Extract the (X, Y) coordinate from the center of the cell holding the provided text.  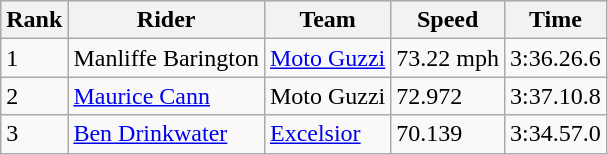
Rider (166, 20)
1 (34, 58)
Manliffe Barington (166, 58)
Ben Drinkwater (166, 134)
73.22 mph (448, 58)
Team (327, 20)
70.139 (448, 134)
72.972 (448, 96)
Rank (34, 20)
Time (556, 20)
3:34.57.0 (556, 134)
3:37.10.8 (556, 96)
3 (34, 134)
Maurice Cann (166, 96)
Speed (448, 20)
2 (34, 96)
3:36.26.6 (556, 58)
Excelsior (327, 134)
